For the text-containing cell, return its midpoint in [X, Y] coordinate format. 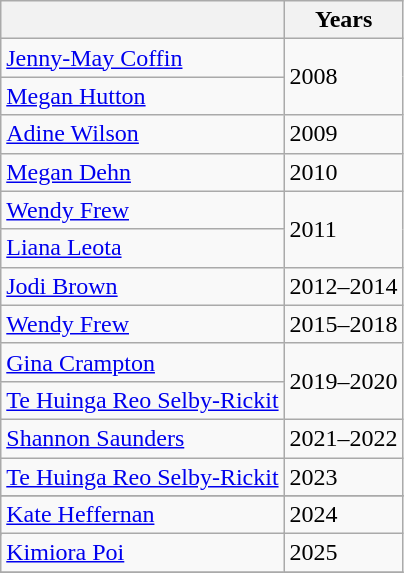
2010 [344, 172]
Kimiora Poi [142, 553]
Megan Dehn [142, 172]
Adine Wilson [142, 134]
Kate Heffernan [142, 515]
2024 [344, 515]
2025 [344, 553]
2012–2014 [344, 286]
2023 [344, 477]
Shannon Saunders [142, 438]
2021–2022 [344, 438]
2008 [344, 77]
Jenny-May Coffin [142, 58]
2011 [344, 229]
2019–2020 [344, 381]
Megan Hutton [142, 96]
Jodi Brown [142, 286]
Gina Crampton [142, 362]
Liana Leota [142, 248]
2015–2018 [344, 324]
Years [344, 20]
2009 [344, 134]
